Provide the (x, y) coordinate of the cell's center where the given text is located.  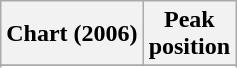
Peakposition (189, 34)
Chart (2006) (72, 34)
